Detect which cell encompasses the target text, then output its [X, Y] center coordinate. 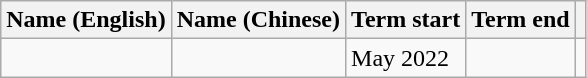
Name (English) [86, 20]
Name (Chinese) [258, 20]
Term end [521, 20]
Term start [406, 20]
May 2022 [406, 58]
